Extract the [x, y] coordinate from the center of the cell holding the provided text.  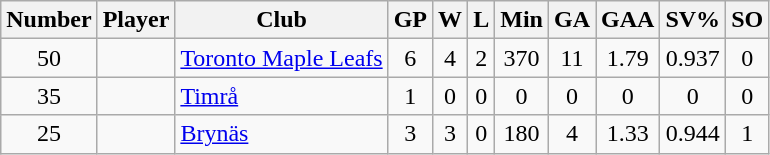
GP [410, 20]
11 [572, 58]
180 [522, 134]
Player [136, 20]
0.944 [693, 134]
Club [282, 20]
35 [49, 96]
1.79 [628, 58]
L [482, 20]
1.33 [628, 134]
50 [49, 58]
370 [522, 58]
Brynäs [282, 134]
SV% [693, 20]
GAA [628, 20]
2 [482, 58]
SO [748, 20]
Timrå [282, 96]
6 [410, 58]
W [450, 20]
25 [49, 134]
GA [572, 20]
Number [49, 20]
0.937 [693, 58]
Toronto Maple Leafs [282, 58]
Min [522, 20]
